Output the (x, y) coordinate of the center of the cell containing the given text.  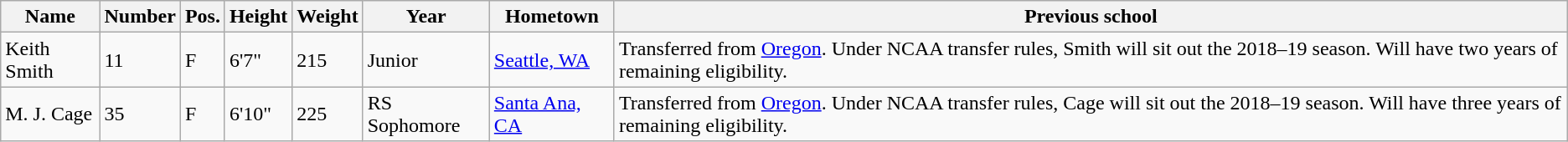
Transferred from Oregon. Under NCAA transfer rules, Cage will sit out the 2018–19 season. Will have three years of remaining eligibility. (1091, 114)
6'10" (258, 114)
RS Sophomore (426, 114)
Year (426, 17)
Santa Ana, CA (551, 114)
Pos. (203, 17)
Seattle, WA (551, 60)
Weight (328, 17)
Junior (426, 60)
11 (140, 60)
M. J. Cage (50, 114)
35 (140, 114)
6'7" (258, 60)
225 (328, 114)
Name (50, 17)
215 (328, 60)
Keith Smith (50, 60)
Hometown (551, 17)
Number (140, 17)
Previous school (1091, 17)
Transferred from Oregon. Under NCAA transfer rules, Smith will sit out the 2018–19 season. Will have two years of remaining eligibility. (1091, 60)
Height (258, 17)
